Return the [X, Y] coordinate for the center point of the cell that contains the specified text.  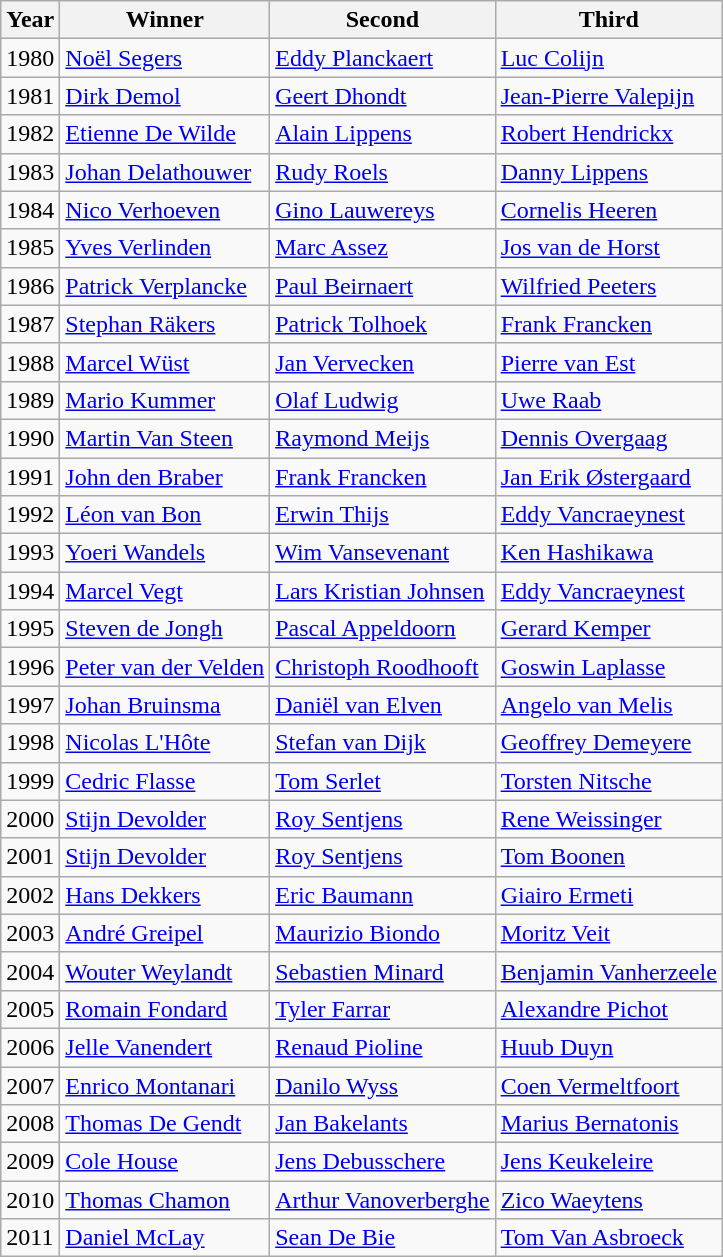
2009 [30, 1162]
2005 [30, 1009]
Jens Debusschere [382, 1162]
Gerard Kemper [608, 629]
Ken Hashikawa [608, 553]
Alain Lippens [382, 134]
1995 [30, 629]
Mario Kummer [165, 400]
Eddy Planckaert [382, 58]
Johan Delathouwer [165, 172]
1990 [30, 438]
Olaf Ludwig [382, 400]
Geert Dhondt [382, 96]
Christoph Roodhooft [382, 667]
Pascal Appeldoorn [382, 629]
Marcel Vegt [165, 591]
Wim Vansevenant [382, 553]
Second [382, 20]
Goswin Laplasse [608, 667]
Martin Van Steen [165, 438]
Patrick Verplancke [165, 286]
Yves Verlinden [165, 248]
Johan Bruinsma [165, 705]
2004 [30, 971]
2007 [30, 1085]
Romain Fondard [165, 1009]
Dirk Demol [165, 96]
Alexandre Pichot [608, 1009]
Rudy Roels [382, 172]
2003 [30, 933]
Wilfried Peeters [608, 286]
1987 [30, 324]
Thomas De Gendt [165, 1124]
Zico Waeytens [608, 1200]
Nico Verhoeven [165, 210]
Jan Vervecken [382, 362]
2008 [30, 1124]
Giairo Ermeti [608, 895]
2011 [30, 1238]
1986 [30, 286]
Eric Baumann [382, 895]
Yoeri Wandels [165, 553]
Daniel McLay [165, 1238]
Geoffrey Demeyere [608, 743]
Maurizio Biondo [382, 933]
Cole House [165, 1162]
Stephan Räkers [165, 324]
Hans Dekkers [165, 895]
2006 [30, 1047]
Uwe Raab [608, 400]
Danny Lippens [608, 172]
Sebastien Minard [382, 971]
Raymond Meijs [382, 438]
Cornelis Heeren [608, 210]
Angelo van Melis [608, 705]
1983 [30, 172]
Jan Bakelants [382, 1124]
Enrico Montanari [165, 1085]
André Greipel [165, 933]
Danilo Wyss [382, 1085]
Jelle Vanendert [165, 1047]
1994 [30, 591]
Stefan van Dijk [382, 743]
Steven de Jongh [165, 629]
2001 [30, 857]
1989 [30, 400]
Tom Van Asbroeck [608, 1238]
Tom Serlet [382, 781]
Huub Duyn [608, 1047]
Erwin Thijs [382, 515]
1997 [30, 705]
Thomas Chamon [165, 1200]
2002 [30, 895]
Noël Segers [165, 58]
Sean De Bie [382, 1238]
Year [30, 20]
Torsten Nitsche [608, 781]
1999 [30, 781]
2010 [30, 1200]
Nicolas L'Hôte [165, 743]
1984 [30, 210]
Gino Lauwereys [382, 210]
Winner [165, 20]
1993 [30, 553]
Léon van Bon [165, 515]
Paul Beirnaert [382, 286]
1996 [30, 667]
Dennis Overgaag [608, 438]
Rene Weissinger [608, 819]
Moritz Veit [608, 933]
Jos van de Horst [608, 248]
1991 [30, 477]
Wouter Weylandt [165, 971]
John den Braber [165, 477]
1988 [30, 362]
Robert Hendrickx [608, 134]
Jens Keukeleire [608, 1162]
1980 [30, 58]
Jean-Pierre Valepijn [608, 96]
Arthur Vanoverberghe [382, 1200]
Patrick Tolhoek [382, 324]
Third [608, 20]
Cedric Flasse [165, 781]
2000 [30, 819]
Etienne De Wilde [165, 134]
Tom Boonen [608, 857]
Marc Assez [382, 248]
1992 [30, 515]
1981 [30, 96]
1998 [30, 743]
Pierre van Est [608, 362]
Daniël van Elven [382, 705]
Marcel Wüst [165, 362]
Marius Bernatonis [608, 1124]
Jan Erik Østergaard [608, 477]
Lars Kristian Johnsen [382, 591]
1982 [30, 134]
Tyler Farrar [382, 1009]
Peter van der Velden [165, 667]
Coen Vermeltfoort [608, 1085]
1985 [30, 248]
Luc Colijn [608, 58]
Benjamin Vanherzeele [608, 971]
Renaud Pioline [382, 1047]
